For the text-containing cell, return its midpoint in (X, Y) coordinate format. 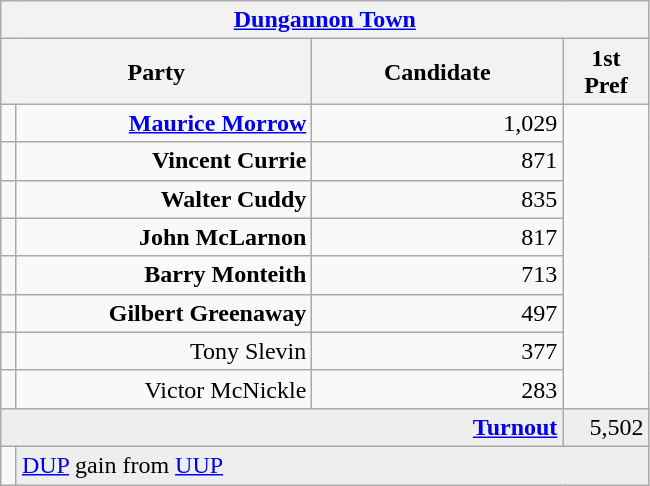
817 (438, 237)
Gilbert Greenaway (164, 313)
Victor McNickle (164, 389)
John McLarnon (164, 237)
835 (438, 199)
Vincent Currie (164, 161)
Candidate (438, 72)
Dungannon Town (325, 20)
Walter Cuddy (164, 199)
497 (438, 313)
1,029 (438, 123)
DUP gain from UUP (332, 465)
Turnout (282, 427)
713 (438, 275)
1st Pref (606, 72)
5,502 (606, 427)
377 (438, 351)
283 (438, 389)
Barry Monteith (164, 275)
Maurice Morrow (164, 123)
Party (156, 72)
871 (438, 161)
Tony Slevin (164, 351)
